Capture the cell that displays the provided text and extract its [x, y] central coordinate. 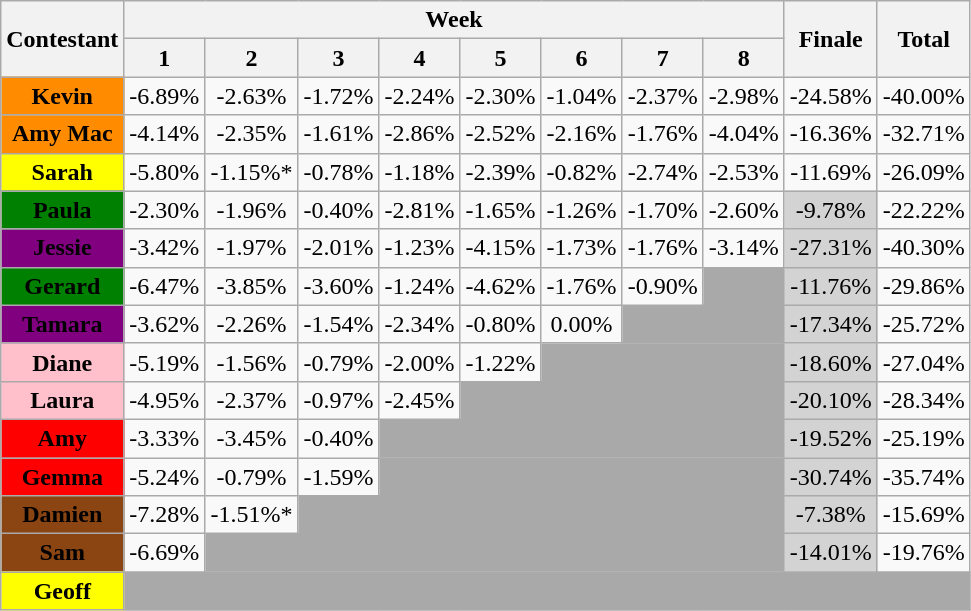
7 [662, 58]
-2.35% [252, 134]
Jessie [62, 248]
Geoff [62, 591]
-1.15%* [252, 172]
2 [252, 58]
6 [582, 58]
-3.85% [252, 286]
-2.63% [252, 96]
Damien [62, 515]
Contestant [62, 39]
-2.24% [420, 96]
-1.18% [420, 172]
8 [744, 58]
-6.47% [164, 286]
Sam [62, 553]
-0.80% [500, 324]
-15.69% [924, 515]
-4.95% [164, 400]
-7.28% [164, 515]
0.00% [582, 324]
-1.56% [252, 362]
-11.69% [830, 172]
-1.54% [338, 324]
-9.78% [830, 210]
Gemma [62, 477]
-2.86% [420, 134]
Diane [62, 362]
-14.01% [830, 553]
-40.30% [924, 248]
-30.74% [830, 477]
-25.72% [924, 324]
-4.04% [744, 134]
-1.73% [582, 248]
-11.76% [830, 286]
-2.74% [662, 172]
-24.58% [830, 96]
Total [924, 39]
-28.34% [924, 400]
-3.33% [164, 438]
-16.36% [830, 134]
-2.34% [420, 324]
-1.26% [582, 210]
-1.22% [500, 362]
Tamara [62, 324]
-1.51%* [252, 515]
Week [454, 20]
-2.45% [420, 400]
-6.89% [164, 96]
-3.14% [744, 248]
-1.97% [252, 248]
-2.53% [744, 172]
-2.52% [500, 134]
Sarah [62, 172]
-40.00% [924, 96]
-1.65% [500, 210]
-2.81% [420, 210]
-0.90% [662, 286]
-1.72% [338, 96]
Amy [62, 438]
-20.10% [830, 400]
-29.86% [924, 286]
-17.34% [830, 324]
Finale [830, 39]
-32.71% [924, 134]
-1.24% [420, 286]
-0.78% [338, 172]
-4.62% [500, 286]
-3.45% [252, 438]
-2.39% [500, 172]
1 [164, 58]
-35.74% [924, 477]
-25.19% [924, 438]
-2.16% [582, 134]
3 [338, 58]
Kevin [62, 96]
-0.82% [582, 172]
-3.62% [164, 324]
-26.09% [924, 172]
Gerard [62, 286]
-1.61% [338, 134]
-22.22% [924, 210]
-7.38% [830, 515]
-2.26% [252, 324]
-1.59% [338, 477]
-4.15% [500, 248]
-1.96% [252, 210]
4 [420, 58]
-27.04% [924, 362]
-2.60% [744, 210]
-19.52% [830, 438]
-1.70% [662, 210]
5 [500, 58]
-19.76% [924, 553]
Paula [62, 210]
Amy Mac [62, 134]
-5.80% [164, 172]
-2.00% [420, 362]
-3.42% [164, 248]
-0.97% [338, 400]
-2.98% [744, 96]
-5.19% [164, 362]
-27.31% [830, 248]
-1.23% [420, 248]
-18.60% [830, 362]
-3.60% [338, 286]
-6.69% [164, 553]
-1.04% [582, 96]
Laura [62, 400]
-2.01% [338, 248]
-5.24% [164, 477]
-4.14% [164, 134]
